Output the (X, Y) coordinate of the center of the cell containing the given text.  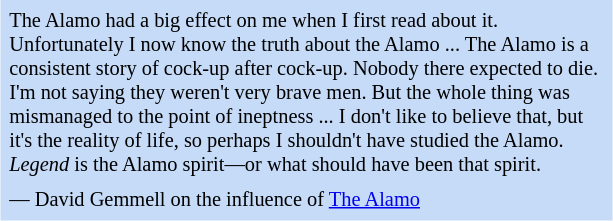
— David Gemmell on the influence of The Alamo (306, 200)
